Pinpoint the cell where the given text exists, returning its [x, y] midpoint coordinate. 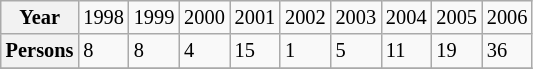
1999 [154, 17]
36 [507, 51]
2003 [356, 17]
1 [305, 51]
2001 [255, 17]
2005 [456, 17]
15 [255, 51]
Persons [40, 51]
2004 [406, 17]
2006 [507, 17]
11 [406, 51]
5 [356, 51]
Year [40, 17]
19 [456, 51]
4 [204, 51]
1998 [103, 17]
2002 [305, 17]
2000 [204, 17]
